Provide the [X, Y] coordinate of the cell's center where the given text is located.  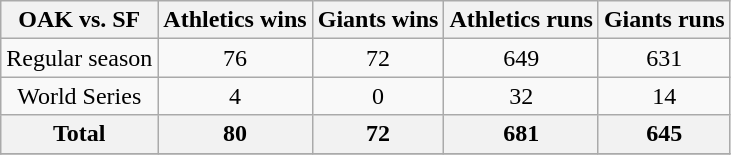
0 [378, 96]
Giants runs [664, 20]
32 [521, 96]
80 [235, 134]
Athletics wins [235, 20]
Giants wins [378, 20]
Athletics runs [521, 20]
Regular season [80, 58]
631 [664, 58]
645 [664, 134]
Total [80, 134]
4 [235, 96]
681 [521, 134]
649 [521, 58]
14 [664, 96]
World Series [80, 96]
76 [235, 58]
OAK vs. SF [80, 20]
